Pinpoint the cell where the given text exists, returning its [x, y] midpoint coordinate. 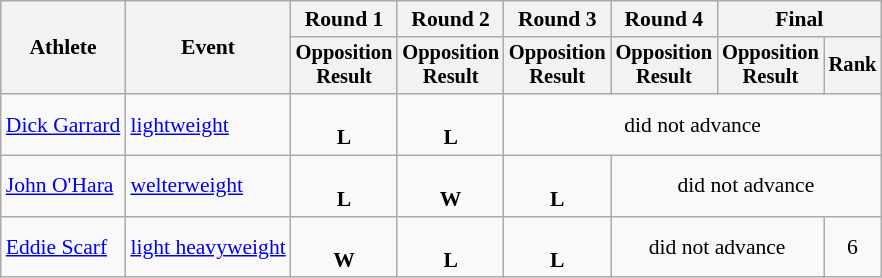
Athlete [64, 48]
6 [853, 248]
welterweight [208, 186]
lightweight [208, 124]
Final [799, 19]
Round 1 [344, 19]
Round 3 [558, 19]
light heavyweight [208, 248]
Dick Garrard [64, 124]
Rank [853, 66]
Event [208, 48]
Round 2 [450, 19]
John O'Hara [64, 186]
Eddie Scarf [64, 248]
Round 4 [664, 19]
